Extract the (X, Y) coordinate from the center of the cell holding the provided text.  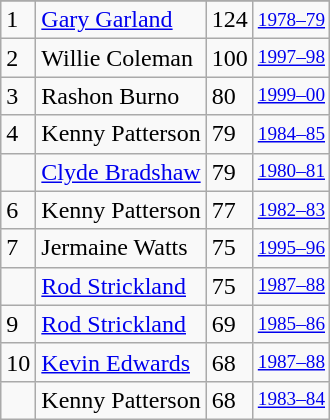
10 (18, 362)
100 (230, 58)
77 (230, 210)
9 (18, 324)
7 (18, 248)
1995–96 (291, 248)
124 (230, 20)
Gary Garland (121, 20)
1980–81 (291, 172)
69 (230, 324)
3 (18, 96)
1997–98 (291, 58)
1978–79 (291, 20)
6 (18, 210)
1984–85 (291, 134)
Rashon Burno (121, 96)
1983–84 (291, 400)
Jermaine Watts (121, 248)
1 (18, 20)
Kevin Edwards (121, 362)
Clyde Bradshaw (121, 172)
80 (230, 96)
2 (18, 58)
Willie Coleman (121, 58)
1999–00 (291, 96)
1982–83 (291, 210)
1985–86 (291, 324)
4 (18, 134)
